Extract the [X, Y] coordinate from the center of the cell holding the provided text.  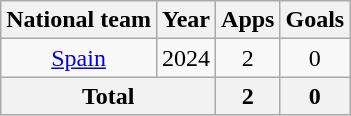
Goals [315, 20]
2024 [186, 58]
Spain [79, 58]
National team [79, 20]
Apps [248, 20]
Year [186, 20]
Total [108, 96]
